For the text-containing cell, return its midpoint in (x, y) coordinate format. 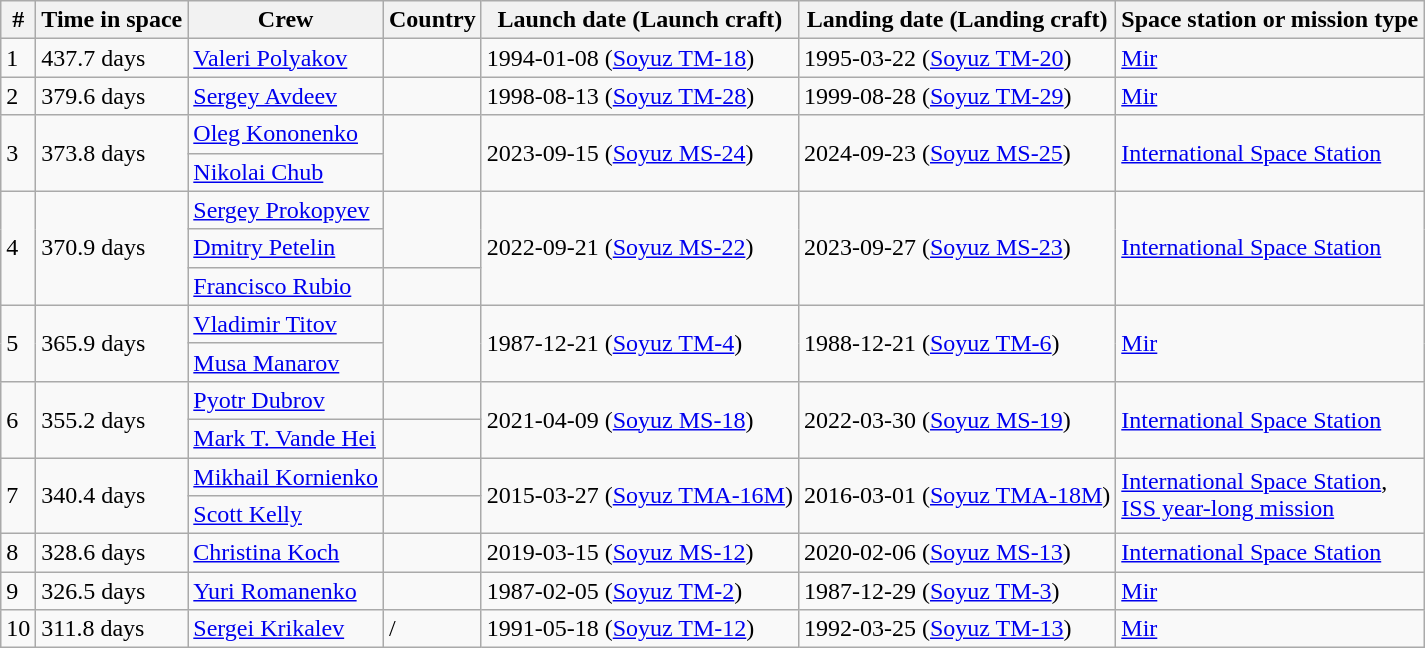
Dmitry Petelin (286, 248)
2 (18, 96)
Francisco Rubio (286, 286)
2023-09-15 (Soyuz MS-24) (640, 153)
1994-01-08 (Soyuz TM-18) (640, 58)
Scott Kelly (286, 515)
6 (18, 419)
Musa Manarov (286, 362)
2016-03-01 (Soyuz TMA-18M) (956, 496)
1998-08-13 (Soyuz TM-28) (640, 96)
1987-12-29 (Soyuz TM-3) (956, 591)
8 (18, 553)
Christina Koch (286, 553)
/ (432, 629)
1992-03-25 (Soyuz TM-13) (956, 629)
1991-05-18 (Soyuz TM-12) (640, 629)
Space station or mission type (1270, 20)
2023-09-27 (Soyuz MS-23) (956, 248)
Launch date (Launch craft) (640, 20)
2015-03-27 (Soyuz TMA-16M) (640, 496)
355.2 days (112, 419)
379.6 days (112, 96)
2022-03-30 (Soyuz MS-19) (956, 419)
Sergey Avdeev (286, 96)
1 (18, 58)
10 (18, 629)
9 (18, 591)
1987-12-21 (Soyuz TM-4) (640, 343)
Sergey Prokopyev (286, 210)
437.7 days (112, 58)
Country (432, 20)
Oleg Kononenko (286, 134)
Nikolai Chub (286, 172)
2021-04-09 (Soyuz MS-18) (640, 419)
328.6 days (112, 553)
370.9 days (112, 248)
326.5 days (112, 591)
2019-03-15 (Soyuz MS-12) (640, 553)
365.9 days (112, 343)
5 (18, 343)
1987-02-05 (Soyuz TM-2) (640, 591)
Pyotr Dubrov (286, 400)
Vladimir Titov (286, 324)
2024-09-23 (Soyuz MS-25) (956, 153)
Sergei Krikalev (286, 629)
373.8 days (112, 153)
Crew (286, 20)
4 (18, 248)
Mark T. Vande Hei (286, 438)
3 (18, 153)
2020-02-06 (Soyuz MS-13) (956, 553)
7 (18, 496)
1988-12-21 (Soyuz TM-6) (956, 343)
International Space Station,ISS year-long mission (1270, 496)
Time in space (112, 20)
Valeri Polyakov (286, 58)
# (18, 20)
Yuri Romanenko (286, 591)
Mikhail Kornienko (286, 477)
1999-08-28 (Soyuz TM-29) (956, 96)
1995-03-22 (Soyuz TM-20) (956, 58)
311.8 days (112, 629)
340.4 days (112, 496)
Landing date (Landing craft) (956, 20)
2022-09-21 (Soyuz MS-22) (640, 248)
